Determine the (x, y) coordinate at the center of the cell enclosing the given text.  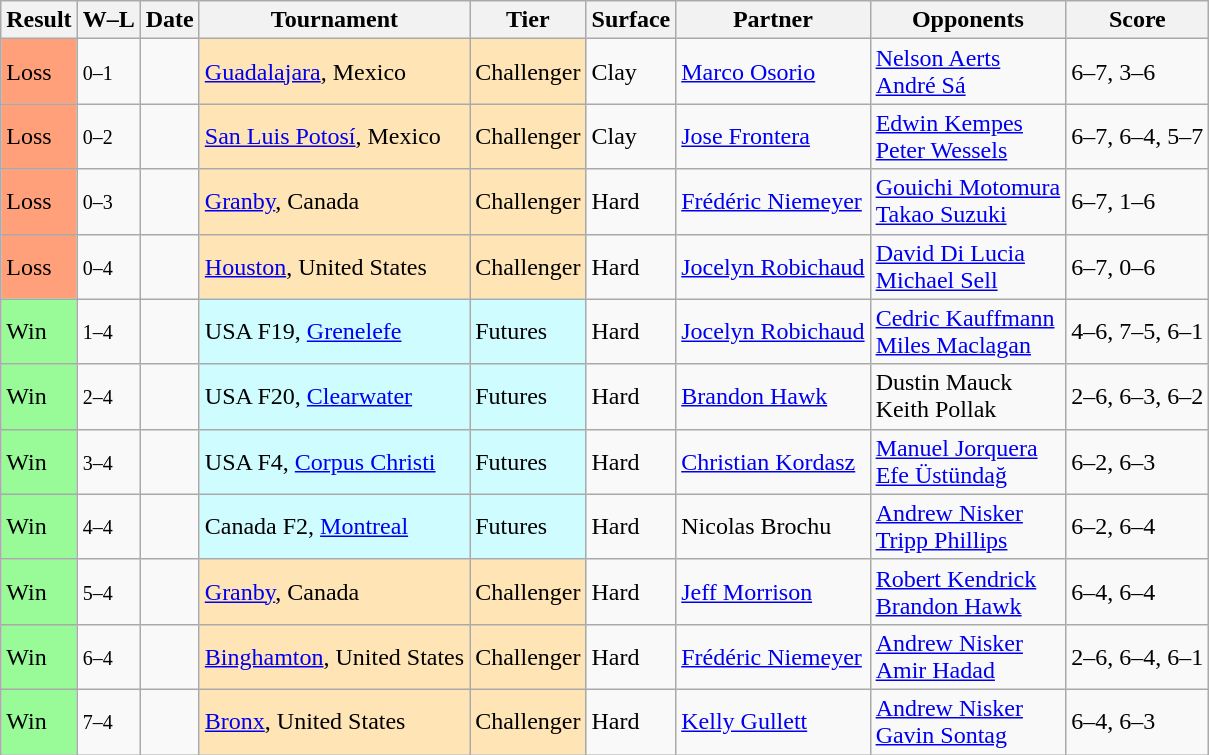
Jose Frontera (773, 136)
David Di Lucia Michael Sell (968, 266)
3–4 (108, 462)
Guadalajara, Mexico (334, 72)
Andrew Nisker Gavin Sontag (968, 722)
Andrew Nisker Amir Hadad (968, 656)
4–4 (108, 526)
Manuel Jorquera Efe Üstündağ (968, 462)
USA F19, Grenelefe (334, 332)
Robert Kendrick Brandon Hawk (968, 592)
USA F4, Corpus Christi (334, 462)
Dustin Mauck Keith Pollak (968, 396)
Brandon Hawk (773, 396)
7–4 (108, 722)
Jeff Morrison (773, 592)
0–3 (108, 202)
San Luis Potosí, Mexico (334, 136)
USA F20, Clearwater (334, 396)
0–2 (108, 136)
6–7, 6–4, 5–7 (1138, 136)
Opponents (968, 20)
2–6, 6–4, 6–1 (1138, 656)
Tournament (334, 20)
4–6, 7–5, 6–1 (1138, 332)
Partner (773, 20)
Nicolas Brochu (773, 526)
6–2, 6–4 (1138, 526)
Cedric Kauffmann Miles Maclagan (968, 332)
Marco Osorio (773, 72)
Gouichi Motomura Takao Suzuki (968, 202)
Kelly Gullett (773, 722)
Andrew Nisker Tripp Phillips (968, 526)
6–2, 6–3 (1138, 462)
Score (1138, 20)
Surface (631, 20)
Edwin Kempes Peter Wessels (968, 136)
2–4 (108, 396)
6–4 (108, 656)
Bronx, United States (334, 722)
Houston, United States (334, 266)
Nelson Aerts André Sá (968, 72)
Binghamton, United States (334, 656)
2–6, 6–3, 6–2 (1138, 396)
Canada F2, Montreal (334, 526)
0–4 (108, 266)
Result (39, 20)
6–7, 0–6 (1138, 266)
Christian Kordasz (773, 462)
0–1 (108, 72)
5–4 (108, 592)
6–4, 6–4 (1138, 592)
W–L (108, 20)
Tier (528, 20)
6–7, 3–6 (1138, 72)
Date (170, 20)
1–4 (108, 332)
6–4, 6–3 (1138, 722)
6–7, 1–6 (1138, 202)
